Locate the cell with the specified text and output its (x, y) center coordinate. 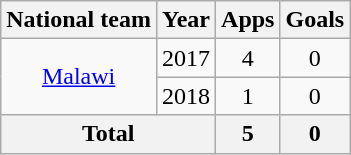
5 (248, 134)
2017 (186, 58)
Apps (248, 20)
Total (108, 134)
4 (248, 58)
National team (79, 20)
Year (186, 20)
1 (248, 96)
2018 (186, 96)
Malawi (79, 77)
Goals (315, 20)
